For the text-containing cell, return its midpoint in (X, Y) coordinate format. 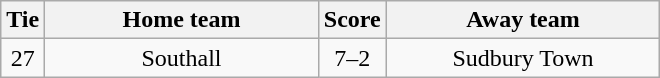
27 (23, 58)
Southall (182, 58)
Sudbury Town (523, 58)
Score (352, 20)
Tie (23, 20)
Home team (182, 20)
7–2 (352, 58)
Away team (523, 20)
